Locate the cell with the specified text and output its (x, y) center coordinate. 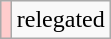
relegated (60, 20)
